From the cell containing the given text, extract its center point as [X, Y] coordinate. 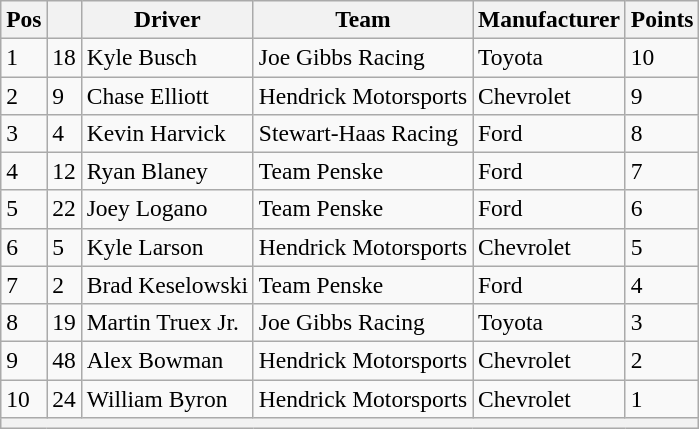
Pos [24, 19]
Driver [167, 19]
Points [662, 19]
Brad Keselowski [167, 285]
Team [362, 19]
12 [64, 171]
Ryan Blaney [167, 171]
48 [64, 360]
Stewart-Haas Racing [362, 133]
19 [64, 322]
22 [64, 209]
Kyle Larson [167, 247]
24 [64, 398]
Chase Elliott [167, 95]
Alex Bowman [167, 360]
Martin Truex Jr. [167, 322]
Manufacturer [550, 19]
18 [64, 57]
William Byron [167, 398]
Kevin Harvick [167, 133]
Kyle Busch [167, 57]
Joey Logano [167, 209]
